Search for the cell housing the specified text and yield its (x, y) center coordinate. 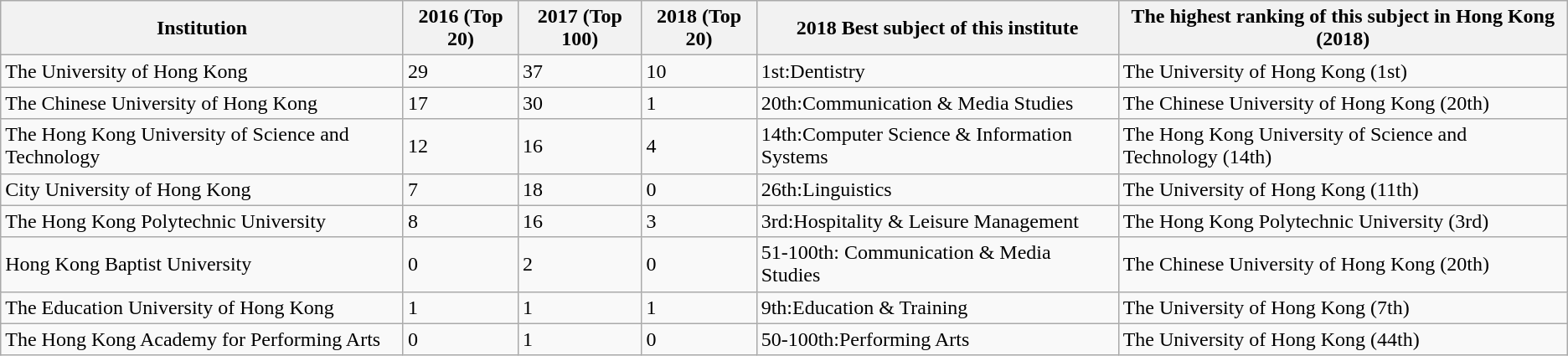
7 (461, 189)
The Hong Kong Polytechnic University (203, 221)
The University of Hong Kong (1st) (1343, 71)
The highest ranking of this subject in Hong Kong (2018) (1343, 28)
10 (699, 71)
12 (461, 146)
The University of Hong Kong (203, 71)
1st:Dentistry (937, 71)
The Hong Kong Polytechnic University (3rd) (1343, 221)
The Hong Kong University of Science and Technology (203, 146)
30 (580, 103)
3 (699, 221)
50-100th:Performing Arts (937, 339)
14th:Computer Science & Information Systems (937, 146)
City University of Hong Kong (203, 189)
9th:Education & Training (937, 307)
2016 (Top 20) (461, 28)
The Hong Kong Academy for Performing Arts (203, 339)
Hong Kong Baptist University (203, 265)
The University of Hong Kong (7th) (1343, 307)
29 (461, 71)
51-100th: Communication & Media Studies (937, 265)
The Hong Kong University of Science and Technology (14th) (1343, 146)
2017 (Top 100) (580, 28)
26th:Linguistics (937, 189)
8 (461, 221)
2 (580, 265)
The University of Hong Kong (44th) (1343, 339)
2018 Best subject of this institute (937, 28)
2018 (Top 20) (699, 28)
3rd:Hospitality & Leisure Management (937, 221)
Institution (203, 28)
4 (699, 146)
20th:Communication & Media Studies (937, 103)
17 (461, 103)
The University of Hong Kong (11th) (1343, 189)
37 (580, 71)
18 (580, 189)
The Education University of Hong Kong (203, 307)
The Chinese University of Hong Kong (203, 103)
